Return the (x, y) coordinate for the center point of the cell that contains the specified text.  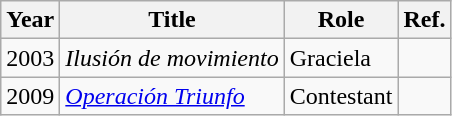
Contestant (341, 96)
Year (30, 20)
Role (341, 20)
Ilusión de movimiento (172, 58)
2003 (30, 58)
Title (172, 20)
2009 (30, 96)
Ref. (424, 20)
Graciela (341, 58)
Operación Triunfo (172, 96)
